Scan for the cell matching the given text and deliver its (x, y) coordinate at center. 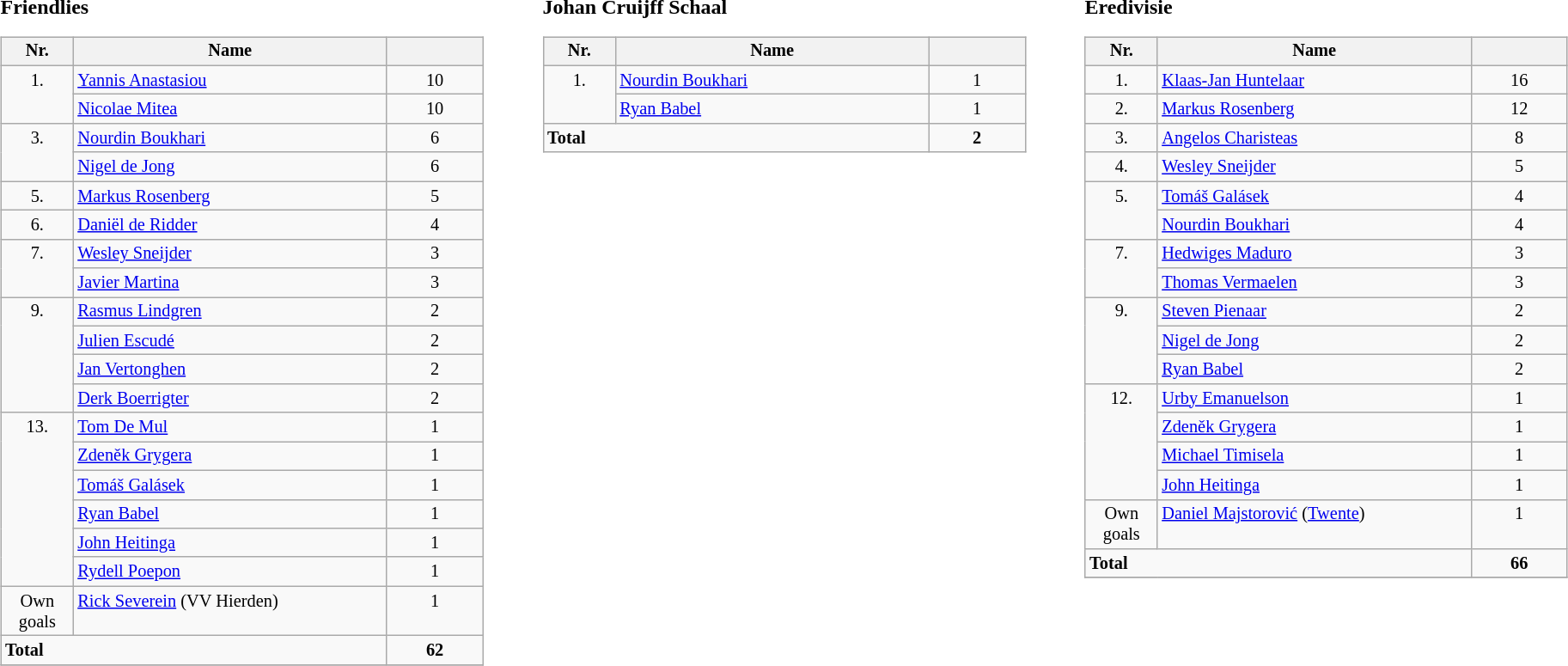
Hedwiges Maduro (1315, 254)
Jan Vertonghen (230, 370)
4. (1121, 167)
Urby Emanuelson (1315, 399)
Michael Timisela (1315, 456)
Javier Martina (230, 283)
Rick Severein (VV Hierden) (230, 611)
2. (1121, 109)
Derk Boerrigter (230, 399)
Julien Escudé (230, 340)
Daniël de Ridder (230, 225)
Tom De Mul (230, 427)
Rasmus Lindgren (230, 312)
Nicolae Mitea (230, 109)
Rydell Poepon (230, 571)
16 (1519, 80)
Steven Pienaar (1315, 312)
8 (1519, 138)
Thomas Vermaelen (1315, 283)
66 (1519, 564)
12 (1519, 109)
12. (1121, 442)
62 (435, 651)
Yannis Anastasiou (230, 80)
Angelos Charisteas (1315, 138)
Klaas-Jan Huntelaar (1315, 80)
13. (37, 499)
6. (37, 225)
Daniel Majstorović (Twente) (1315, 524)
